From the cell containing the given text, extract its center point as [x, y] coordinate. 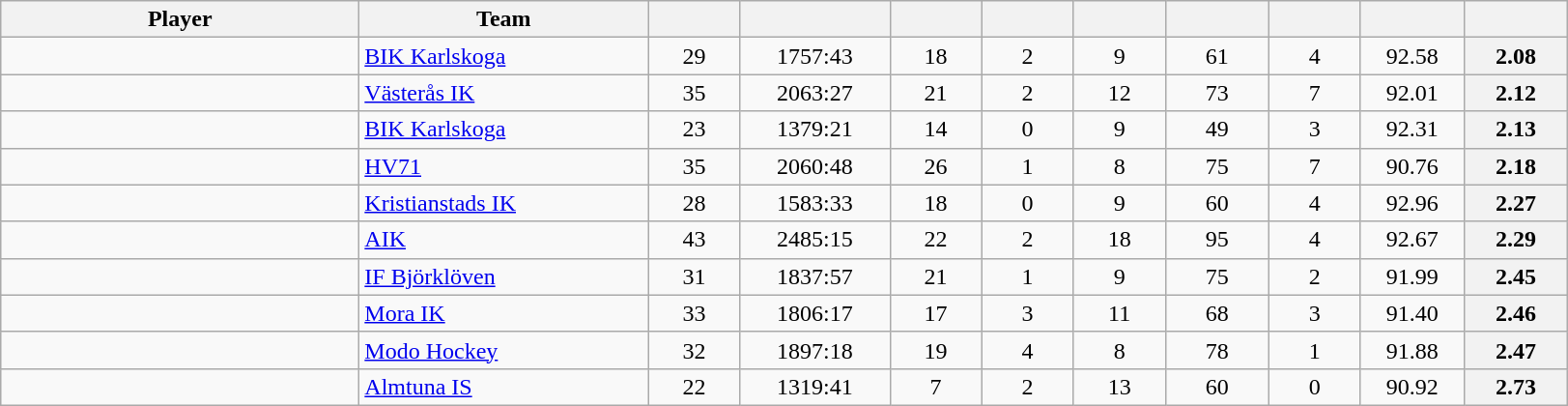
Kristianstads IK [504, 203]
1379:21 [815, 130]
2.29 [1515, 240]
Player [180, 19]
2060:48 [815, 166]
17 [935, 313]
2.08 [1515, 56]
90.92 [1412, 387]
1806:17 [815, 313]
29 [694, 56]
90.76 [1412, 166]
IF Björklöven [504, 276]
1837:57 [815, 276]
1897:18 [815, 350]
14 [935, 130]
11 [1119, 313]
23 [694, 130]
49 [1217, 130]
2.18 [1515, 166]
2.45 [1515, 276]
12 [1119, 93]
1319:41 [815, 387]
2.12 [1515, 93]
Västerås IK [504, 93]
Almtuna IS [504, 387]
91.99 [1412, 276]
1757:43 [815, 56]
HV71 [504, 166]
2485:15 [815, 240]
2.13 [1515, 130]
Mora IK [504, 313]
Modo Hockey [504, 350]
31 [694, 276]
61 [1217, 56]
2.47 [1515, 350]
92.31 [1412, 130]
28 [694, 203]
68 [1217, 313]
43 [694, 240]
78 [1217, 350]
1583:33 [815, 203]
33 [694, 313]
92.58 [1412, 56]
26 [935, 166]
2.73 [1515, 387]
92.96 [1412, 203]
2063:27 [815, 93]
91.40 [1412, 313]
13 [1119, 387]
2.27 [1515, 203]
91.88 [1412, 350]
AIK [504, 240]
19 [935, 350]
32 [694, 350]
92.67 [1412, 240]
95 [1217, 240]
2.46 [1515, 313]
Team [504, 19]
92.01 [1412, 93]
73 [1217, 93]
